Search for the cell housing the specified text and yield its (X, Y) center coordinate. 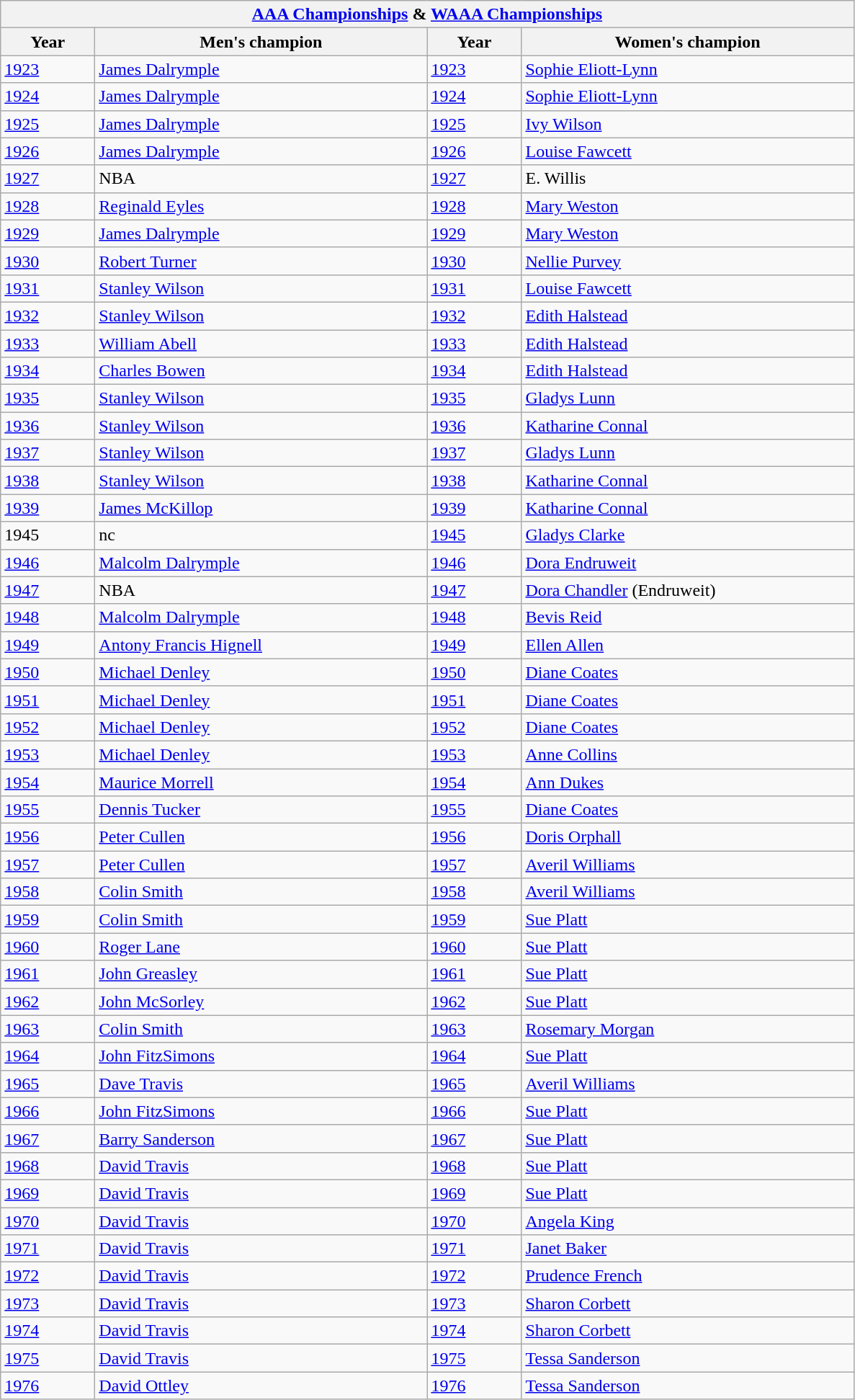
Men's champion (261, 42)
Ann Dukes (687, 782)
Antony Francis Hignell (261, 645)
Prudence French (687, 1276)
E. Willis (687, 179)
Dora Endruweit (687, 563)
Nellie Purvey (687, 261)
Dennis Tucker (261, 810)
Barry Sanderson (261, 1138)
Rosemary Morgan (687, 1029)
Dora Chandler (Endruweit) (687, 590)
James McKillop (261, 508)
Janet Baker (687, 1249)
Gladys Clarke (687, 535)
Maurice Morrell (261, 782)
Ellen Allen (687, 645)
Angela King (687, 1221)
William Abell (261, 344)
David Ottley (261, 1386)
Anne Collins (687, 754)
Women's champion (687, 42)
Dave Travis (261, 1084)
Ivy Wilson (687, 124)
Doris Orphall (687, 837)
Bevis Reid (687, 617)
AAA Championships & WAAA Championships (427, 14)
Robert Turner (261, 261)
Reginald Eyles (261, 206)
Roger Lane (261, 947)
John Greasley (261, 974)
Charles Bowen (261, 371)
John McSorley (261, 1002)
nc (261, 535)
